Find where the given text appears and provide that cell's center as [X, Y] coordinate. 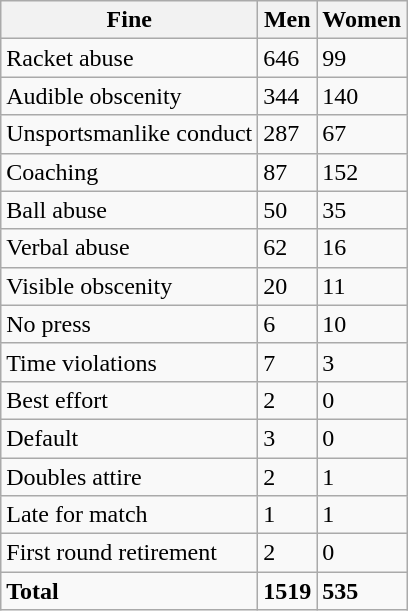
Women [362, 20]
Audible obscenity [130, 96]
Visible obscenity [130, 286]
646 [288, 58]
35 [362, 210]
Ball abuse [130, 210]
11 [362, 286]
1519 [288, 591]
Time violations [130, 362]
Late for match [130, 515]
87 [288, 172]
Best effort [130, 400]
140 [362, 96]
Unsportsmanlike conduct [130, 134]
Men [288, 20]
Doubles attire [130, 477]
Racket abuse [130, 58]
First round retirement [130, 553]
No press [130, 324]
535 [362, 591]
Default [130, 438]
344 [288, 96]
Verbal abuse [130, 248]
62 [288, 248]
50 [288, 210]
Total [130, 591]
16 [362, 248]
287 [288, 134]
7 [288, 362]
Fine [130, 20]
10 [362, 324]
67 [362, 134]
6 [288, 324]
152 [362, 172]
20 [288, 286]
99 [362, 58]
Coaching [130, 172]
